Scan for the cell matching the given text and deliver its [x, y] coordinate at center. 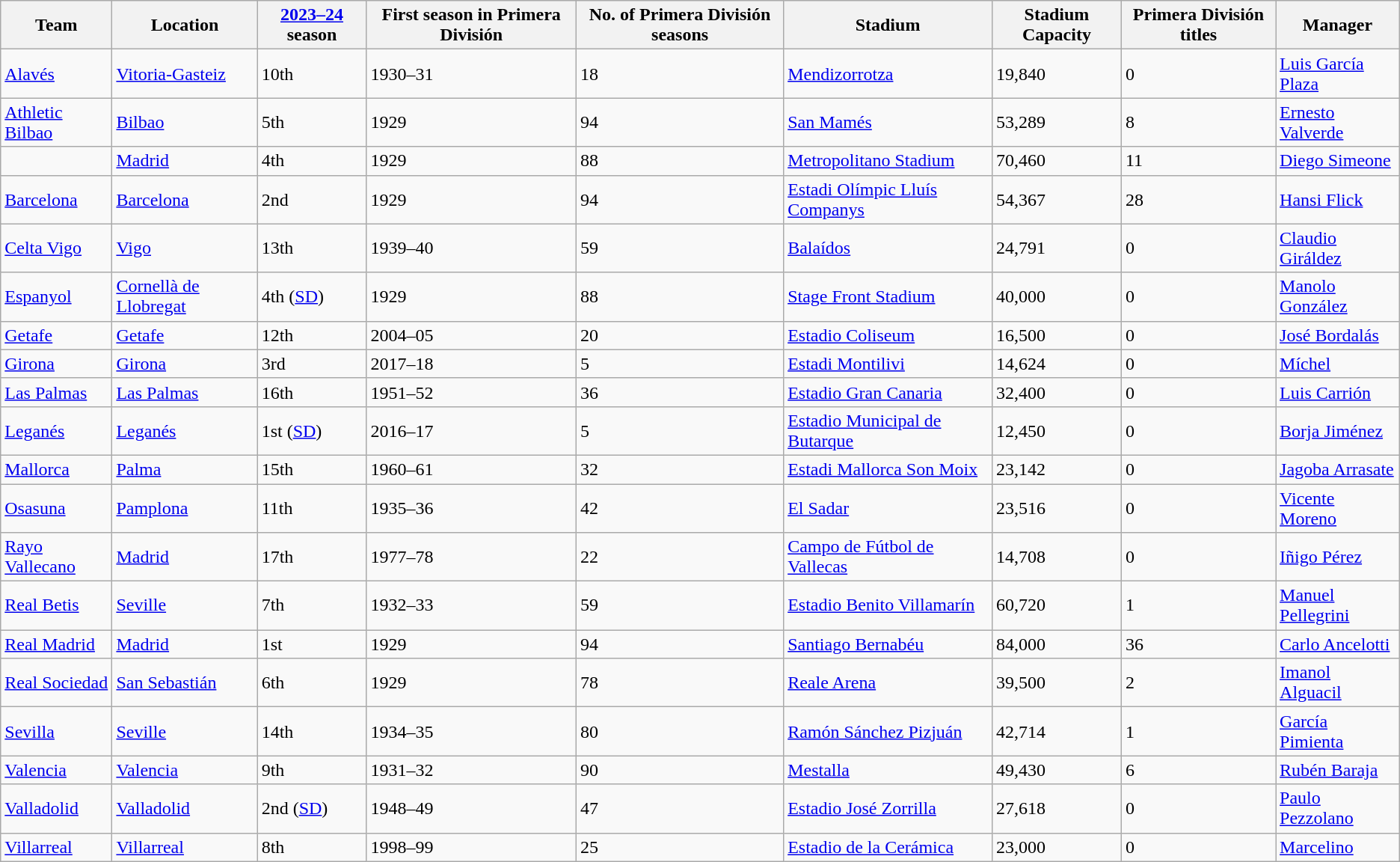
14th [312, 732]
8 [1198, 123]
84,000 [1056, 644]
García Pimienta [1338, 732]
Metropolitano Stadium [888, 161]
Estadio Benito Villamarín [888, 606]
6th [312, 682]
Reale Arena [888, 682]
2017–18 [471, 364]
1931–32 [471, 770]
Rayo Vallecano [57, 557]
Mendizorrotza [888, 73]
Location [185, 25]
12,450 [1056, 431]
Hansi Flick [1338, 199]
2016–17 [471, 431]
23,000 [1056, 847]
1939–40 [471, 248]
10th [312, 73]
Osasuna [57, 507]
60,720 [1056, 606]
42 [681, 507]
2nd [312, 199]
1948–49 [471, 808]
1998–99 [471, 847]
Estadio de la Cerámica [888, 847]
Manager [1338, 25]
6 [1198, 770]
Iñigo Pérez [1338, 557]
Campo de Fútbol de Vallecas [888, 557]
First season in Primera División [471, 25]
Team [57, 25]
Rubén Baraja [1338, 770]
Ramón Sánchez Pizjuán [888, 732]
Estadio Coliseum [888, 335]
42,714 [1056, 732]
José Bordalás [1338, 335]
4th [312, 161]
1st [312, 644]
Vigo [185, 248]
1932–33 [471, 606]
Real Betis [57, 606]
Bilbao [185, 123]
5th [312, 123]
9th [312, 770]
Estadio Municipal de Butarque [888, 431]
16,500 [1056, 335]
2nd (SD) [312, 808]
Estadio José Zorrilla [888, 808]
Carlo Ancelotti [1338, 644]
Manolo González [1338, 296]
15th [312, 469]
Míchel [1338, 364]
1977–78 [471, 557]
70,460 [1056, 161]
Borja Jiménez [1338, 431]
Marcelino [1338, 847]
Estadio Gran Canaria [888, 392]
27,618 [1056, 808]
Diego Simeone [1338, 161]
Paulo Pezzolano [1338, 808]
24,791 [1056, 248]
Luis García Plaza [1338, 73]
1951–52 [471, 392]
Jagoba Arrasate [1338, 469]
Ernesto Valverde [1338, 123]
20 [681, 335]
Sevilla [57, 732]
Estadi Mallorca Son Moix [888, 469]
28 [1198, 199]
El Sadar [888, 507]
Mallorca [57, 469]
23,516 [1056, 507]
1935–36 [471, 507]
25 [681, 847]
39,500 [1056, 682]
Manuel Pellegrini [1338, 606]
32,400 [1056, 392]
3rd [312, 364]
49,430 [1056, 770]
Stadium Capacity [1056, 25]
53,289 [1056, 123]
40,000 [1056, 296]
Primera División titles [1198, 25]
1930–31 [471, 73]
Vicente Moreno [1338, 507]
11th [312, 507]
54,367 [1056, 199]
18 [681, 73]
78 [681, 682]
17th [312, 557]
Santiago Bernabéu [888, 644]
Estadi Montilivi [888, 364]
2004–05 [471, 335]
80 [681, 732]
Stage Front Stadium [888, 296]
San Sebastián [185, 682]
Luis Carrión [1338, 392]
14,708 [1056, 557]
1960–61 [471, 469]
7th [312, 606]
Alavés [57, 73]
Palma [185, 469]
Claudio Giráldez [1338, 248]
13th [312, 248]
Stadium [888, 25]
47 [681, 808]
8th [312, 847]
90 [681, 770]
Real Sociedad [57, 682]
Cornellà de Llobregat [185, 296]
Imanol Alguacil [1338, 682]
Balaídos [888, 248]
Pamplona [185, 507]
14,624 [1056, 364]
22 [681, 557]
2023–24 season [312, 25]
Espanyol [57, 296]
Real Madrid [57, 644]
11 [1198, 161]
San Mamés [888, 123]
2 [1198, 682]
1st (SD) [312, 431]
19,840 [1056, 73]
No. of Primera División seasons [681, 25]
Athletic Bilbao [57, 123]
23,142 [1056, 469]
1934–35 [471, 732]
4th (SD) [312, 296]
Estadi Olímpic Lluís Companys [888, 199]
Mestalla [888, 770]
12th [312, 335]
32 [681, 469]
Vitoria-Gasteiz [185, 73]
Celta Vigo [57, 248]
16th [312, 392]
